Provide the [X, Y] coordinate of the cell's center where the given text is located.  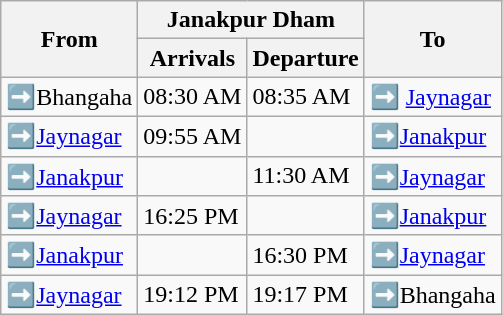
19:17 PM [306, 295]
16:30 PM [306, 255]
To [432, 39]
08:35 AM [306, 97]
Arrivals [192, 58]
➡️ Jaynagar [432, 97]
09:55 AM [192, 136]
19:12 PM [192, 295]
16:25 PM [192, 216]
Janakpur Dham [251, 20]
08:30 AM [192, 97]
Departure [306, 58]
From [70, 39]
11:30 AM [306, 176]
